Provide the (X, Y) coordinate of the cell's center where the given text is located.  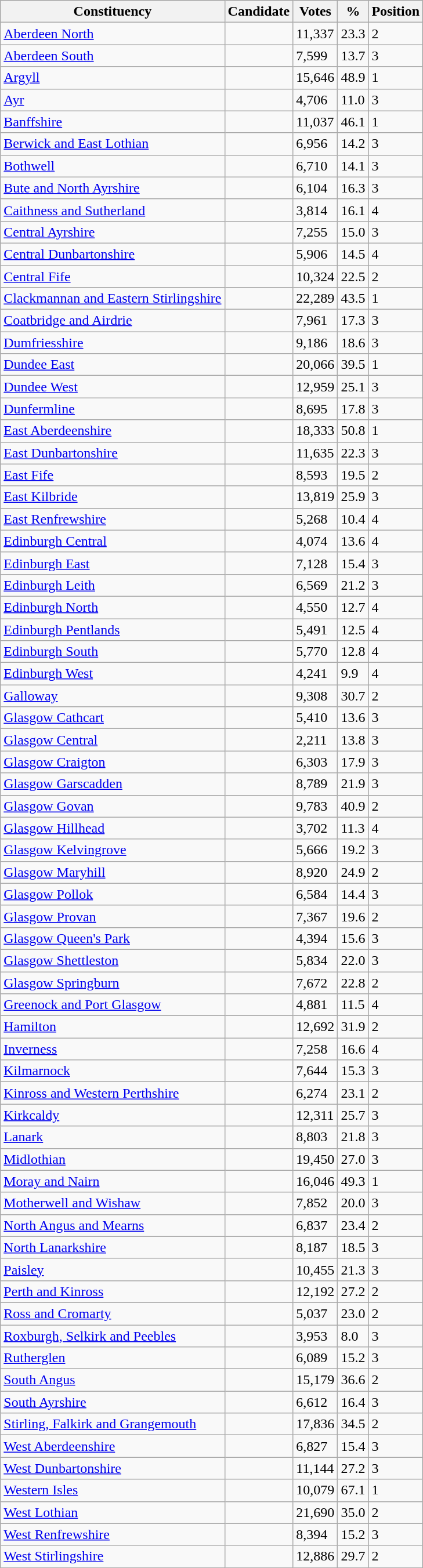
3,702 (316, 828)
12.7 (353, 607)
Rutherglen (113, 1358)
9,186 (316, 343)
12,311 (316, 1115)
18,333 (316, 431)
Votes (316, 12)
11,635 (316, 453)
Inverness (113, 1049)
11,337 (316, 34)
8,920 (316, 872)
15.3 (353, 1071)
Glasgow Central (113, 740)
11.0 (353, 100)
23.4 (353, 1225)
3,814 (316, 210)
13.8 (353, 740)
14.1 (353, 166)
17.9 (353, 762)
15.6 (353, 938)
Stirling, Falkirk and Grangemouth (113, 1424)
15,646 (316, 78)
East Dunbartonshire (113, 453)
11.3 (353, 828)
Glasgow Maryhill (113, 872)
7,367 (316, 916)
13,819 (316, 497)
6,303 (316, 762)
20,066 (316, 365)
17.8 (353, 409)
South Ayrshire (113, 1402)
Position (396, 12)
West Stirlingshire (113, 1556)
11,037 (316, 122)
8.0 (353, 1335)
9,783 (316, 806)
% (353, 12)
27.0 (353, 1159)
10,079 (316, 1490)
Glasgow Garscadden (113, 784)
Glasgow Queen's Park (113, 938)
13.7 (353, 56)
21.9 (353, 784)
Galloway (113, 696)
16.6 (353, 1049)
31.9 (353, 1027)
East Renfrewshire (113, 519)
Edinburgh East (113, 563)
11.5 (353, 1005)
22.5 (353, 277)
Aberdeen North (113, 34)
Kirkcaldy (113, 1115)
Western Isles (113, 1490)
West Lothian (113, 1512)
15,179 (316, 1380)
Glasgow Cathcart (113, 718)
12.8 (353, 652)
East Fife (113, 475)
12,959 (316, 387)
2,211 (316, 740)
8,695 (316, 409)
9,308 (316, 696)
8,187 (316, 1247)
6,710 (316, 166)
43.5 (353, 299)
Dunfermline (113, 409)
50.8 (353, 431)
Glasgow Provan (113, 916)
8,593 (316, 475)
21.3 (353, 1269)
25.1 (353, 387)
Glasgow Kelvingrove (113, 850)
Hamilton (113, 1027)
48.9 (353, 78)
3,953 (316, 1335)
17,836 (316, 1424)
Central Ayrshire (113, 232)
4,881 (316, 1005)
14.5 (353, 254)
16.4 (353, 1402)
21.8 (353, 1137)
5,834 (316, 960)
Glasgow Govan (113, 806)
Banffshire (113, 122)
49.3 (353, 1181)
12,192 (316, 1291)
21,690 (316, 1512)
West Aberdeenshire (113, 1446)
16,046 (316, 1181)
6,827 (316, 1446)
6,956 (316, 144)
Midlothian (113, 1159)
Kinross and Western Perthshire (113, 1093)
Moray and Nairn (113, 1181)
Bothwell (113, 166)
Motherwell and Wishaw (113, 1203)
Dumfriesshire (113, 343)
East Aberdeenshire (113, 431)
20.0 (353, 1203)
67.1 (353, 1490)
16.3 (353, 188)
19.5 (353, 475)
40.9 (353, 806)
North Angus and Mearns (113, 1225)
21.2 (353, 585)
5,037 (316, 1313)
7,255 (316, 232)
4,706 (316, 100)
Perth and Kinross (113, 1291)
West Renfrewshire (113, 1534)
6,569 (316, 585)
5,906 (316, 254)
25.7 (353, 1115)
22,289 (316, 299)
Argyll (113, 78)
22.8 (353, 983)
6,104 (316, 188)
19,450 (316, 1159)
39.5 (353, 365)
Edinburgh South (113, 652)
17.3 (353, 321)
North Lanarkshire (113, 1247)
6,612 (316, 1402)
Edinburgh Pentlands (113, 629)
Ayr (113, 100)
Paisley (113, 1269)
18.6 (353, 343)
36.6 (353, 1380)
23.0 (353, 1313)
35.0 (353, 1512)
East Kilbride (113, 497)
4,550 (316, 607)
5,268 (316, 519)
West Dunbartonshire (113, 1468)
12.5 (353, 629)
23.3 (353, 34)
Glasgow Hillhead (113, 828)
Dundee West (113, 387)
Edinburgh Leith (113, 585)
12,692 (316, 1027)
4,241 (316, 674)
Ross and Cromarty (113, 1313)
10,455 (316, 1269)
Bute and North Ayrshire (113, 188)
5,491 (316, 629)
Candidate (259, 12)
19.2 (353, 850)
6,274 (316, 1093)
7,599 (316, 56)
Kilmarnock (113, 1071)
30.7 (353, 696)
14.4 (353, 894)
5,666 (316, 850)
Clackmannan and Eastern Stirlingshire (113, 299)
24.9 (353, 872)
7,258 (316, 1049)
12,886 (316, 1556)
Glasgow Springburn (113, 983)
Edinburgh West (113, 674)
46.1 (353, 122)
Dundee East (113, 365)
7,128 (316, 563)
Central Dunbartonshire (113, 254)
Edinburgh Central (113, 541)
19.6 (353, 916)
15.0 (353, 232)
25.9 (353, 497)
10,324 (316, 277)
11,144 (316, 1468)
Glasgow Shettleston (113, 960)
29.7 (353, 1556)
South Angus (113, 1380)
6,089 (316, 1358)
Edinburgh North (113, 607)
Roxburgh, Selkirk and Peebles (113, 1335)
6,837 (316, 1225)
34.5 (353, 1424)
8,789 (316, 784)
7,672 (316, 983)
7,852 (316, 1203)
Caithness and Sutherland (113, 210)
Glasgow Pollok (113, 894)
6,584 (316, 894)
8,394 (316, 1534)
Berwick and East Lothian (113, 144)
8,803 (316, 1137)
4,074 (316, 541)
Aberdeen South (113, 56)
22.3 (353, 453)
Greenock and Port Glasgow (113, 1005)
5,410 (316, 718)
14.2 (353, 144)
7,644 (316, 1071)
Central Fife (113, 277)
Constituency (113, 12)
Coatbridge and Airdrie (113, 321)
18.5 (353, 1247)
Lanark (113, 1137)
Glasgow Craigton (113, 762)
5,770 (316, 652)
4,394 (316, 938)
10.4 (353, 519)
22.0 (353, 960)
7,961 (316, 321)
9.9 (353, 674)
23.1 (353, 1093)
16.1 (353, 210)
